From the cell containing the given text, extract its center point as [X, Y] coordinate. 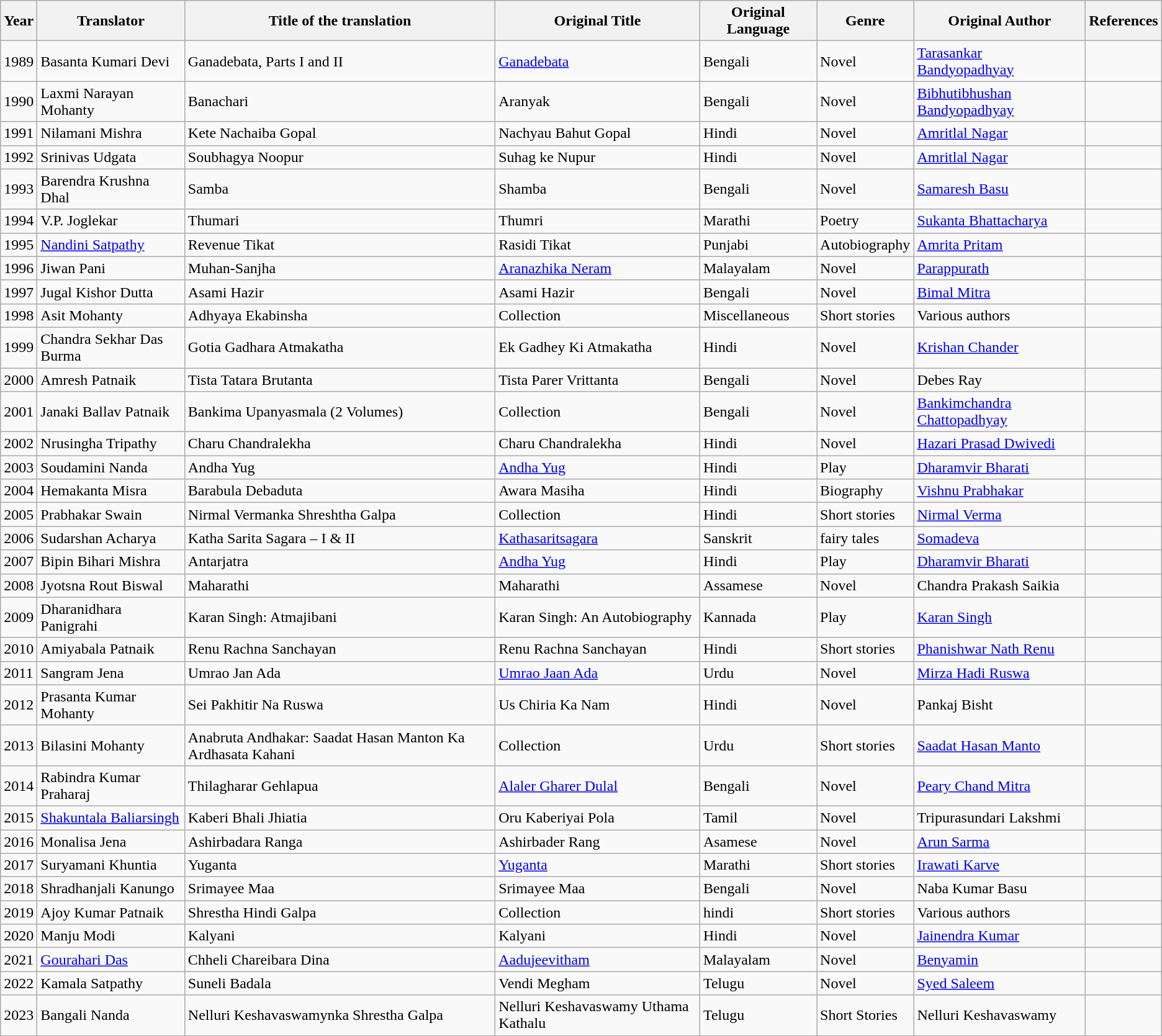
Assamese [758, 585]
Asit Mohanty [110, 315]
V.P. Joglekar [110, 221]
Revenue Tikat [340, 245]
Tripurasundari Lakshmi [999, 818]
Chandra Sekhar Das Burma [110, 348]
Asamese [758, 841]
Rasidi Tikat [598, 245]
Ashirbadara Ranga [340, 841]
2009 [19, 617]
Shamba [598, 189]
Alaler Gharer Dulal [598, 786]
1991 [19, 133]
2021 [19, 960]
Sanskrit [758, 538]
Phanishwar Nath Renu [999, 649]
Laxmi Narayan Mohanty [110, 102]
Kathasaritsagara [598, 538]
Vendi Megham [598, 983]
Thilagharar Gehlapua [340, 786]
2003 [19, 467]
Tista Tatara Brutanta [340, 379]
Amresh Patnaik [110, 379]
Irawati Karve [999, 865]
Tista Parer Vrittanta [598, 379]
Suryamani Khuntia [110, 865]
Autobiography [865, 245]
Year [19, 21]
Biography [865, 491]
Gotia Gadhara Atmakatha [340, 348]
Ajoy Kumar Patnaik [110, 912]
1992 [19, 157]
1995 [19, 245]
Poetry [865, 221]
Title of the translation [340, 21]
Ganadebata [598, 61]
Sangram Jena [110, 673]
Miscellaneous [758, 315]
Manju Modi [110, 936]
1997 [19, 292]
Somadeva [999, 538]
Arun Sarma [999, 841]
Prasanta Kumar Mohanty [110, 705]
Bankimchandra Chattopadhyay [999, 412]
Srinivas Udgata [110, 157]
Syed Saleem [999, 983]
Rabindra Kumar Praharaj [110, 786]
Janaki Ballav Patnaik [110, 412]
Nrusingha Tripathy [110, 444]
Original Title [598, 21]
Banachari [340, 102]
1994 [19, 221]
2016 [19, 841]
Debes Ray [999, 379]
Amiyabala Patnaik [110, 649]
Sukanta Bhattacharya [999, 221]
2020 [19, 936]
Sudarshan Acharya [110, 538]
Nirmal Vermanka Shreshtha Galpa [340, 515]
Chheli Chareibara Dina [340, 960]
Nelluri Keshavaswamynka Shrestha Galpa [340, 1016]
Original Author [999, 21]
1998 [19, 315]
2019 [19, 912]
Hazari Prasad Dwivedi [999, 444]
Short Stories [865, 1016]
Jugal Kishor Dutta [110, 292]
2010 [19, 649]
Awara Masiha [598, 491]
Punjabi [758, 245]
Soudamini Nanda [110, 467]
Nilamani Mishra [110, 133]
2018 [19, 889]
Kaberi Bhali Jhiatia [340, 818]
Naba Kumar Basu [999, 889]
2011 [19, 673]
Suneli Badala [340, 983]
1989 [19, 61]
Karan Singh: An Autobiography [598, 617]
hindi [758, 912]
Thumari [340, 221]
Soubhagya Noopur [340, 157]
fairy tales [865, 538]
2014 [19, 786]
1993 [19, 189]
Bangali Nanda [110, 1016]
Umrao Jaan Ada [598, 673]
Jainendra Kumar [999, 936]
Kamala Satpathy [110, 983]
Oru Kaberiyai Pola [598, 818]
Parappurath [999, 268]
Bimal Mitra [999, 292]
Nachyau Bahut Gopal [598, 133]
2022 [19, 983]
Benyamin [999, 960]
Barabula Debaduta [340, 491]
2005 [19, 515]
2015 [19, 818]
Tamil [758, 818]
2006 [19, 538]
Karan Singh [999, 617]
Katha Sarita Sagara – I & II [340, 538]
Krishan Chander [999, 348]
Kete Nachaiba Gopal [340, 133]
Tarasankar Bandyopadhyay [999, 61]
Dharanidhara Panigrahi [110, 617]
Amrita Pritam [999, 245]
Samaresh Basu [999, 189]
2001 [19, 412]
Ashirbader Rang [598, 841]
Genre [865, 21]
Bilasini Mohanty [110, 745]
Bankima Upanyasmala (2 Volumes) [340, 412]
Peary Chand Mitra [999, 786]
Nirmal Verma [999, 515]
Suhag ke Nupur [598, 157]
2008 [19, 585]
Aranyak [598, 102]
Jiwan Pani [110, 268]
Shradhanjali Kanungo [110, 889]
1999 [19, 348]
Prabhakar Swain [110, 515]
Bibhutibhushan Bandyopadhyay [999, 102]
Translator [110, 21]
Aranazhika Neram [598, 268]
Samba [340, 189]
Bipin Bihari Mishra [110, 562]
Chandra Prakash Saikia [999, 585]
Pankaj Bisht [999, 705]
Adhyaya Ekabinsha [340, 315]
Vishnu Prabhakar [999, 491]
2013 [19, 745]
Ganadebata, Parts I and II [340, 61]
Jyotsna Rout Biswal [110, 585]
2000 [19, 379]
Original Language [758, 21]
Aadujeevitham [598, 960]
Kannada [758, 617]
Thumri [598, 221]
Antarjatra [340, 562]
Hemakanta Misra [110, 491]
Saadat Hasan Manto [999, 745]
2017 [19, 865]
Karan Singh: Atmajibani [340, 617]
Nelluri Keshavaswamy [999, 1016]
1990 [19, 102]
1996 [19, 268]
Shrestha Hindi Galpa [340, 912]
Basanta Kumari Devi [110, 61]
2002 [19, 444]
References [1124, 21]
Shakuntala Baliarsingh [110, 818]
2007 [19, 562]
2023 [19, 1016]
Ek Gadhey Ki Atmakatha [598, 348]
Muhan-Sanjha [340, 268]
Nelluri Keshavaswamy Uthama Kathalu [598, 1016]
Mirza Hadi Ruswa [999, 673]
Anabruta Andhakar: Saadat Hasan Manton Ka Ardhasata Kahani [340, 745]
Us Chiria Ka Nam [598, 705]
Umrao Jan Ada [340, 673]
Sei Pakhitir Na Ruswa [340, 705]
2004 [19, 491]
Barendra Krushna Dhal [110, 189]
Gourahari Das [110, 960]
2012 [19, 705]
Nandini Satpathy [110, 245]
Monalisa Jena [110, 841]
